Identify which cell holds the provided text, then report its [x, y] central coordinate. 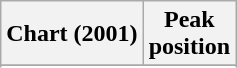
Chart (2001) [72, 34]
Peakposition [189, 34]
